From the cell containing the given text, extract its center point as (X, Y) coordinate. 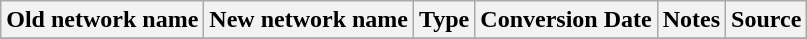
Conversion Date (566, 20)
Source (766, 20)
Notes (691, 20)
Type (444, 20)
Old network name (102, 20)
New network name (309, 20)
